Detect which cell encompasses the target text, then output its [X, Y] center coordinate. 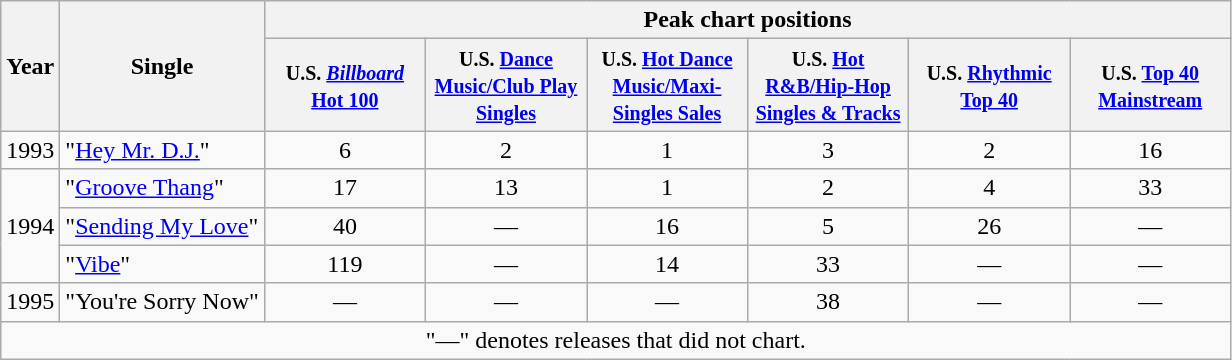
U.S. Dance Music/Club Play Singles [506, 85]
U.S. Hot R&B/Hip-Hop Singles & Tracks [828, 85]
1993 [30, 150]
38 [828, 302]
Single [162, 66]
"You're Sorry Now" [162, 302]
5 [828, 226]
40 [344, 226]
Peak chart positions [747, 20]
"Sending My Love" [162, 226]
26 [990, 226]
17 [344, 188]
4 [990, 188]
U.S. Top 40 Mainstream [1150, 85]
3 [828, 150]
U.S. Billboard Hot 100 [344, 85]
"—" denotes releases that did not chart. [616, 340]
U.S. Hot Dance Music/Maxi-Singles Sales [666, 85]
"Vibe" [162, 264]
Year [30, 66]
119 [344, 264]
14 [666, 264]
13 [506, 188]
1995 [30, 302]
"Groove Thang" [162, 188]
U.S. Rhythmic Top 40 [990, 85]
1994 [30, 226]
"Hey Mr. D.J." [162, 150]
6 [344, 150]
